Extract the (x, y) coordinate from the center of the cell holding the provided text.  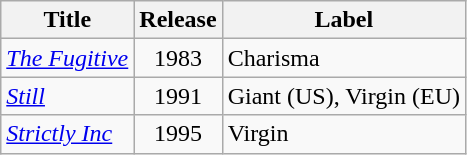
1991 (178, 96)
Giant (US), Virgin (EU) (344, 96)
Virgin (344, 134)
1983 (178, 58)
Title (68, 20)
Charisma (344, 58)
Label (344, 20)
The Fugitive (68, 58)
Release (178, 20)
1995 (178, 134)
Still (68, 96)
Strictly Inc (68, 134)
